Output the [X, Y] coordinate of the center of the cell containing the given text.  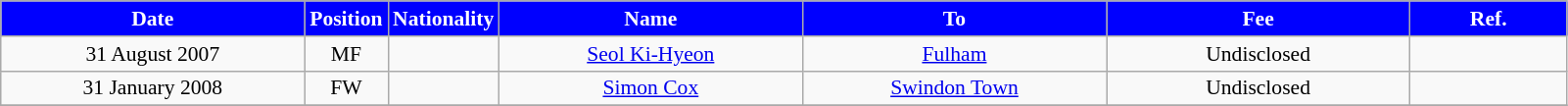
Seol Ki-Hyeon [650, 54]
Fulham [954, 54]
Fee [1259, 19]
Position [347, 19]
MF [347, 54]
31 August 2007 [153, 54]
Swindon Town [954, 88]
To [954, 19]
Ref. [1489, 19]
FW [347, 88]
Name [650, 19]
Date [153, 19]
31 January 2008 [153, 88]
Nationality [443, 19]
Simon Cox [650, 88]
